For the text-containing cell, return its midpoint in [x, y] coordinate format. 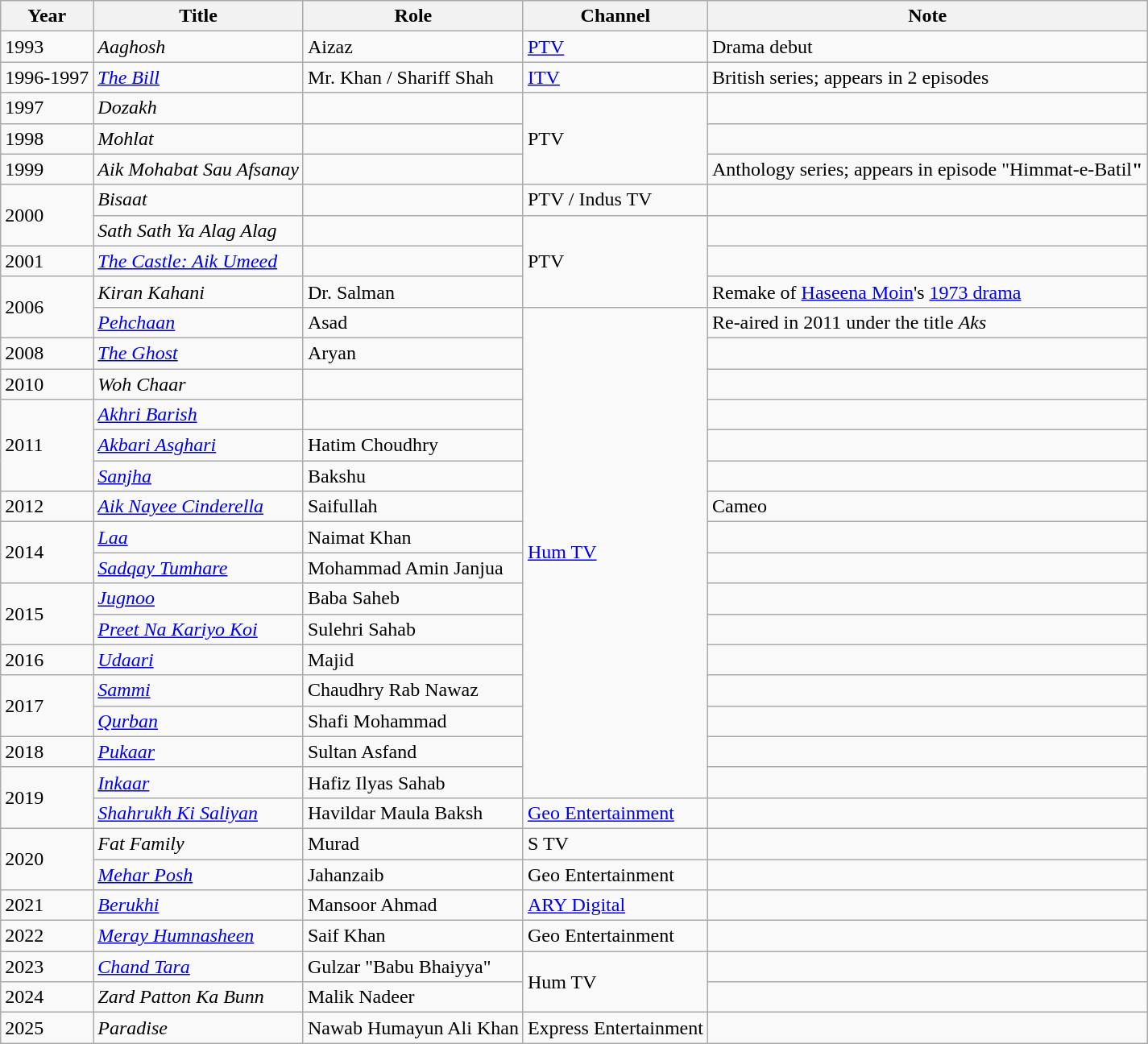
Udaari [198, 660]
Mr. Khan / Shariff Shah [412, 77]
Woh Chaar [198, 384]
1997 [47, 108]
2020 [47, 859]
Zard Patton Ka Bunn [198, 997]
Sanjha [198, 476]
Fat Family [198, 843]
1996-1997 [47, 77]
PTV / Indus TV [615, 200]
Akbari Asghari [198, 445]
2022 [47, 936]
Title [198, 16]
Hatim Choudhry [412, 445]
Shafi Mohammad [412, 721]
2006 [47, 307]
Malik Nadeer [412, 997]
2023 [47, 967]
Sath Sath Ya Alag Alag [198, 230]
ITV [615, 77]
Drama debut [926, 47]
2016 [47, 660]
Sulehri Sahab [412, 629]
2008 [47, 353]
The Castle: Aik Umeed [198, 261]
Majid [412, 660]
Inkaar [198, 782]
Year [47, 16]
Asad [412, 322]
Mansoor Ahmad [412, 905]
2011 [47, 445]
Murad [412, 843]
Aik Nayee Cinderella [198, 507]
2000 [47, 215]
Express Entertainment [615, 1028]
Hafiz Ilyas Sahab [412, 782]
2025 [47, 1028]
2001 [47, 261]
Pehchaan [198, 322]
Role [412, 16]
Baba Saheb [412, 599]
Meray Humnasheen [198, 936]
Mehar Posh [198, 874]
Gulzar "Babu Bhaiyya" [412, 967]
Aaghosh [198, 47]
Note [926, 16]
Preet Na Kariyo Koi [198, 629]
Kiran Kahani [198, 292]
The Ghost [198, 353]
The Bill [198, 77]
Laa [198, 537]
Aik Mohabat Sau Afsanay [198, 169]
2010 [47, 384]
Havildar Maula Baksh [412, 813]
Sultan Asfand [412, 752]
Jahanzaib [412, 874]
Dozakh [198, 108]
Qurban [198, 721]
Bakshu [412, 476]
Aizaz [412, 47]
Anthology series; appears in episode "Himmat-e-Batil" [926, 169]
S TV [615, 843]
2015 [47, 614]
Sadqay Tumhare [198, 568]
British series; appears in 2 episodes [926, 77]
Jugnoo [198, 599]
Chand Tara [198, 967]
2024 [47, 997]
2021 [47, 905]
Shahrukh Ki Saliyan [198, 813]
Pukaar [198, 752]
Paradise [198, 1028]
1993 [47, 47]
Mohlat [198, 139]
Bisaat [198, 200]
Sammi [198, 690]
Channel [615, 16]
Nawab Humayun Ali Khan [412, 1028]
2012 [47, 507]
Aryan [412, 353]
Akhri Barish [198, 415]
Saifullah [412, 507]
2018 [47, 752]
1998 [47, 139]
Berukhi [198, 905]
Saif Khan [412, 936]
1999 [47, 169]
Naimat Khan [412, 537]
Remake of Haseena Moin's 1973 drama [926, 292]
2017 [47, 706]
2014 [47, 553]
2019 [47, 797]
Re-aired in 2011 under the title Aks [926, 322]
ARY Digital [615, 905]
Cameo [926, 507]
Chaudhry Rab Nawaz [412, 690]
Dr. Salman [412, 292]
Mohammad Amin Janjua [412, 568]
